Output the (X, Y) coordinate of the center of the cell containing the given text.  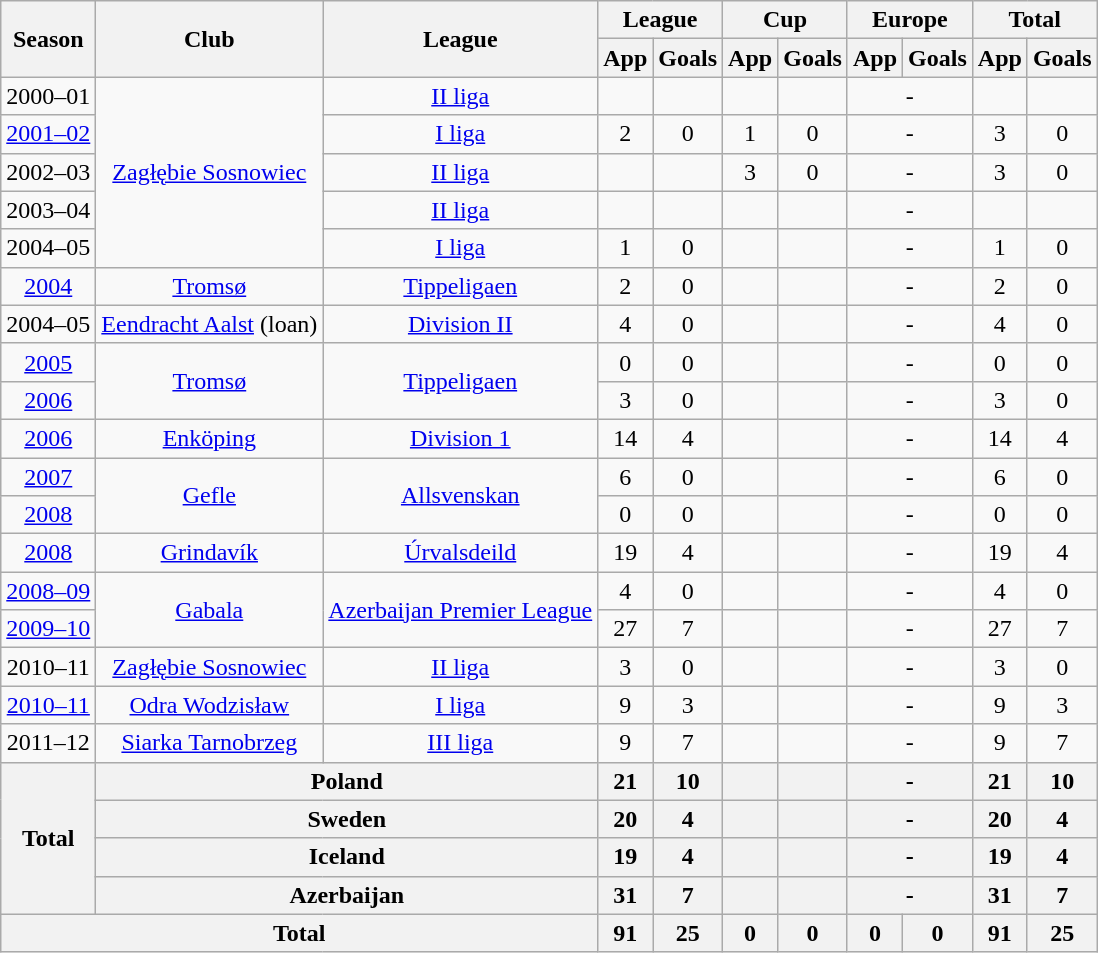
III liga (460, 743)
2005 (48, 362)
2004 (48, 286)
Poland (347, 781)
Grindavík (210, 553)
Sweden (347, 819)
2008–09 (48, 591)
Club (210, 39)
2002–03 (48, 172)
Úrvalsdeild (460, 553)
Season (48, 39)
2011–12 (48, 743)
Division 1 (460, 438)
Odra Wodzisław (210, 705)
Gabala (210, 610)
Azerbaijan Premier League (460, 610)
Cup (786, 20)
2009–10 (48, 629)
Enköping (210, 438)
Division II (460, 324)
2003–04 (48, 210)
2000–01 (48, 96)
Azerbaijan (347, 895)
Gefle (210, 496)
Iceland (347, 857)
Eendracht Aalst (loan) (210, 324)
2007 (48, 477)
2001–02 (48, 134)
Europe (910, 20)
Allsvenskan (460, 496)
Siarka Tarnobrzeg (210, 743)
